Search for the cell housing the specified text and yield its [X, Y] center coordinate. 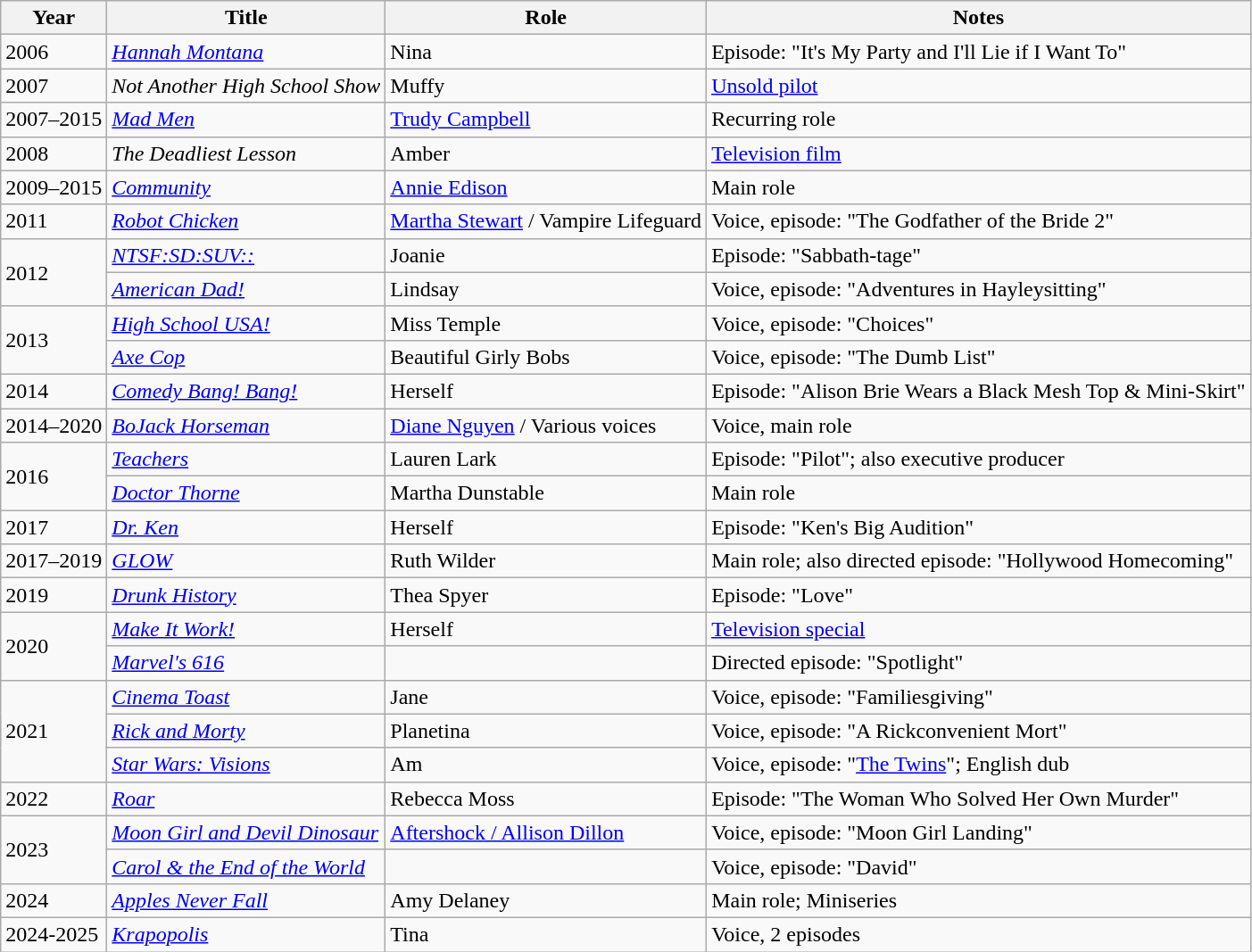
Voice, episode: "Choices" [978, 323]
2007–2015 [54, 120]
Television film [978, 153]
Martha Stewart / Vampire Lifeguard [546, 221]
Episode: "Ken's Big Audition" [978, 527]
Star Wars: Visions [246, 765]
Martha Dunstable [546, 493]
Axe Cop [246, 357]
Diane Nguyen / Various voices [546, 426]
Nina [546, 52]
Make It Work! [246, 629]
Ruth Wilder [546, 561]
2012 [54, 272]
High School USA! [246, 323]
Marvel's 616 [246, 663]
Muffy [546, 86]
Episode: "The Woman Who Solved Her Own Murder" [978, 799]
Voice, episode: "A Rickconvenient Mort" [978, 731]
Teachers [246, 459]
2016 [54, 476]
Episode: "It's My Party and I'll Lie if I Want To" [978, 52]
Recurring role [978, 120]
Lindsay [546, 289]
Drunk History [246, 595]
American Dad! [246, 289]
Episode: "Alison Brie Wears a Black Mesh Top & Mini-Skirt" [978, 391]
2006 [54, 52]
Voice, episode: "David" [978, 866]
2014–2020 [54, 426]
Notes [978, 18]
2023 [54, 849]
NTSF:SD:SUV:: [246, 255]
Community [246, 187]
Carol & the End of the World [246, 866]
Voice, main role [978, 426]
Voice, episode: "Adventures in Hayleysitting" [978, 289]
Trudy Campbell [546, 120]
Episode: "Pilot"; also executive producer [978, 459]
BoJack Horseman [246, 426]
Beautiful Girly Bobs [546, 357]
Robot Chicken [246, 221]
Role [546, 18]
2008 [54, 153]
2014 [54, 391]
Hannah Montana [246, 52]
Roar [246, 799]
Title [246, 18]
2017–2019 [54, 561]
Lauren Lark [546, 459]
2013 [54, 340]
Voice, episode: "Moon Girl Landing" [978, 832]
Jane [546, 697]
Episode: "Love" [978, 595]
Am [546, 765]
Annie Edison [546, 187]
Directed episode: "Spotlight" [978, 663]
Apples Never Fall [246, 900]
Miss Temple [546, 323]
Krapopolis [246, 934]
2021 [54, 731]
Voice, episode: "The Godfather of the Bride 2" [978, 221]
2020 [54, 646]
2011 [54, 221]
Thea Spyer [546, 595]
Voice, episode: "Familiesgiving" [978, 697]
Voice, episode: "The Twins"; English dub [978, 765]
2019 [54, 595]
2024 [54, 900]
Amy Delaney [546, 900]
2009–2015 [54, 187]
2022 [54, 799]
2007 [54, 86]
Year [54, 18]
Aftershock / Allison Dillon [546, 832]
Rebecca Moss [546, 799]
GLOW [246, 561]
Doctor Thorne [246, 493]
Main role; Miniseries [978, 900]
Amber [546, 153]
Planetina [546, 731]
Rick and Morty [246, 731]
2017 [54, 527]
Dr. Ken [246, 527]
Mad Men [246, 120]
Voice, episode: "The Dumb List" [978, 357]
The Deadliest Lesson [246, 153]
Main role; also directed episode: "Hollywood Homecoming" [978, 561]
Unsold pilot [978, 86]
Episode: "Sabbath-tage" [978, 255]
Tina [546, 934]
Moon Girl and Devil Dinosaur [246, 832]
Voice, 2 episodes [978, 934]
2024-2025 [54, 934]
Comedy Bang! Bang! [246, 391]
Not Another High School Show [246, 86]
Television special [978, 629]
Joanie [546, 255]
Cinema Toast [246, 697]
